For the text-containing cell, return its midpoint in [x, y] coordinate format. 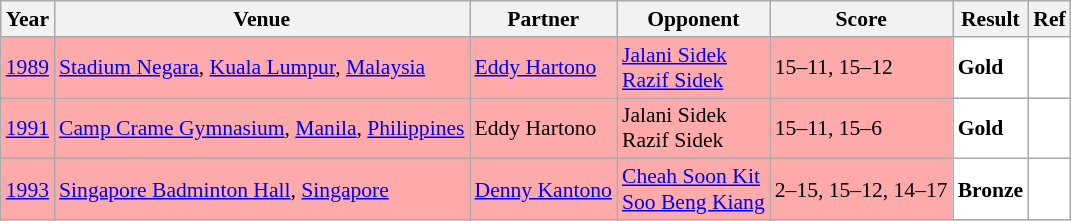
Result [991, 19]
Bronze [991, 190]
1991 [28, 128]
Singapore Badminton Hall, Singapore [262, 190]
15–11, 15–6 [862, 128]
15–11, 15–12 [862, 68]
Opponent [694, 19]
Camp Crame Gymnasium, Manila, Philippines [262, 128]
2–15, 15–12, 14–17 [862, 190]
Score [862, 19]
1989 [28, 68]
Ref [1049, 19]
Denny Kantono [544, 190]
Stadium Negara, Kuala Lumpur, Malaysia [262, 68]
Year [28, 19]
Partner [544, 19]
1993 [28, 190]
Cheah Soon Kit Soo Beng Kiang [694, 190]
Venue [262, 19]
